Return [x, y] of the center of cell containing provided text 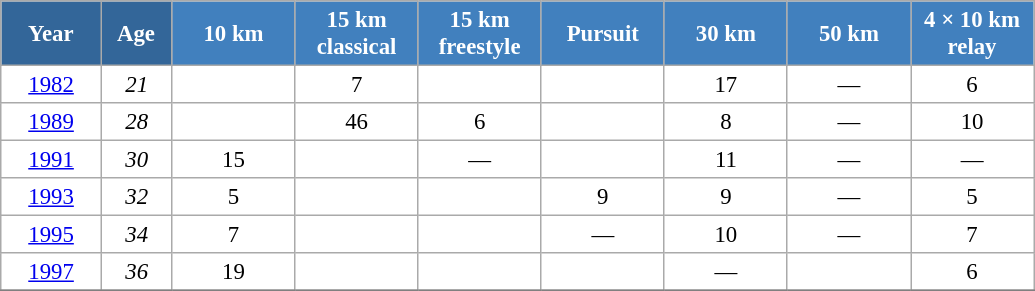
1982 [52, 85]
15 km classical [356, 34]
4 × 10 km relay [972, 34]
15 [234, 160]
10 km [234, 34]
Pursuit [602, 34]
17 [726, 85]
Year [52, 34]
34 [136, 235]
11 [726, 160]
50 km [848, 34]
28 [136, 122]
30 km [726, 34]
1995 [52, 235]
1991 [52, 160]
32 [136, 197]
30 [136, 160]
1993 [52, 197]
21 [136, 85]
1989 [52, 122]
15 km freestyle [480, 34]
Age [136, 34]
46 [356, 122]
8 [726, 122]
